Detect which cell encompasses the target text, then output its (x, y) center coordinate. 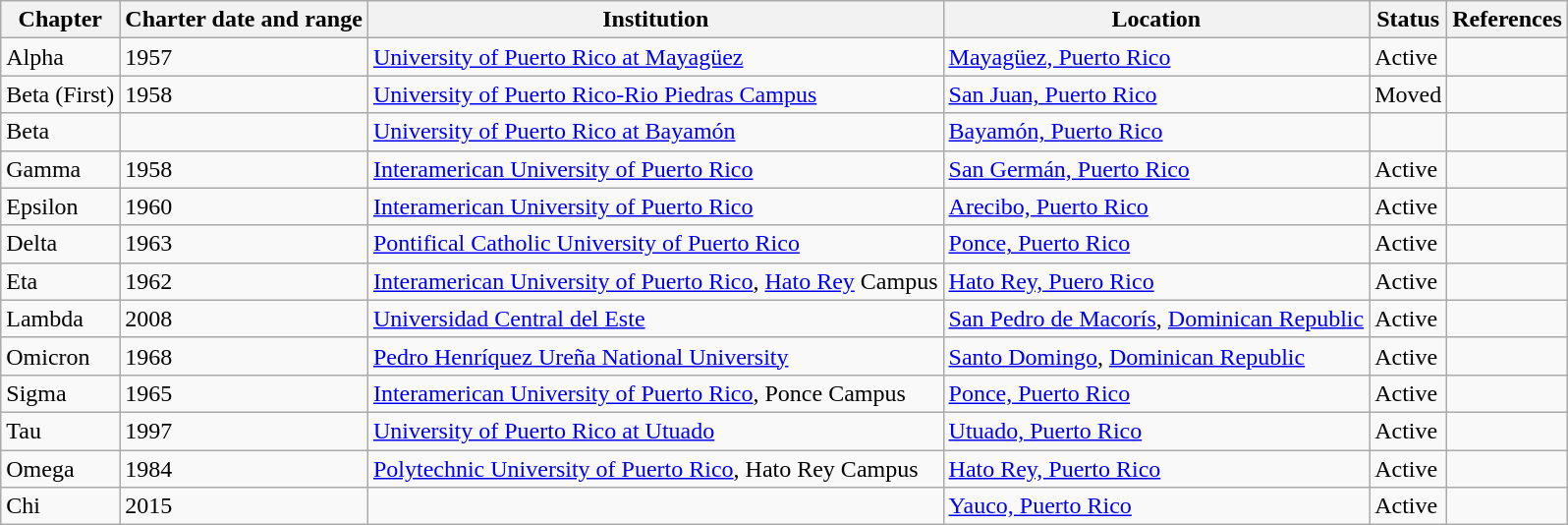
Universidad Central del Este (655, 319)
1960 (244, 206)
Hato Rey, Puerto Rico (1156, 469)
2015 (244, 506)
References (1507, 20)
Alpha (61, 57)
Delta (61, 244)
1963 (244, 244)
San Juan, Puerto Rico (1156, 94)
Sigma (61, 393)
1968 (244, 356)
Status (1409, 20)
San Germán, Puerto Rico (1156, 169)
Charter date and range (244, 20)
Location (1156, 20)
University of Puerto Rico at Utuado (655, 431)
Interamerican University of Puerto Rico, Ponce Campus (655, 393)
University of Puerto Rico-Rio Piedras Campus (655, 94)
University of Puerto Rico at Bayamón (655, 132)
Arecibo, Puerto Rico (1156, 206)
Omega (61, 469)
Polytechnic University of Puerto Rico, Hato Rey Campus (655, 469)
1997 (244, 431)
1984 (244, 469)
University of Puerto Rico at Mayagüez (655, 57)
Gamma (61, 169)
Pontifical Catholic University of Puerto Rico (655, 244)
Chapter (61, 20)
Beta (61, 132)
Institution (655, 20)
Hato Rey, Puero Rico (1156, 281)
Tau (61, 431)
Bayamón, Puerto Rico (1156, 132)
Interamerican University of Puerto Rico, Hato Rey Campus (655, 281)
Moved (1409, 94)
2008 (244, 319)
Mayagüez, Puerto Rico (1156, 57)
San Pedro de Macorís, Dominican Republic (1156, 319)
Omicron (61, 356)
Beta (First) (61, 94)
1962 (244, 281)
Lambda (61, 319)
Pedro Henríquez Ureña National University (655, 356)
Chi (61, 506)
Epsilon (61, 206)
Eta (61, 281)
1957 (244, 57)
Utuado, Puerto Rico (1156, 431)
Santo Domingo, Dominican Republic (1156, 356)
1965 (244, 393)
Yauco, Puerto Rico (1156, 506)
